Determine the [x, y] coordinate at the center of the cell enclosing the given text.  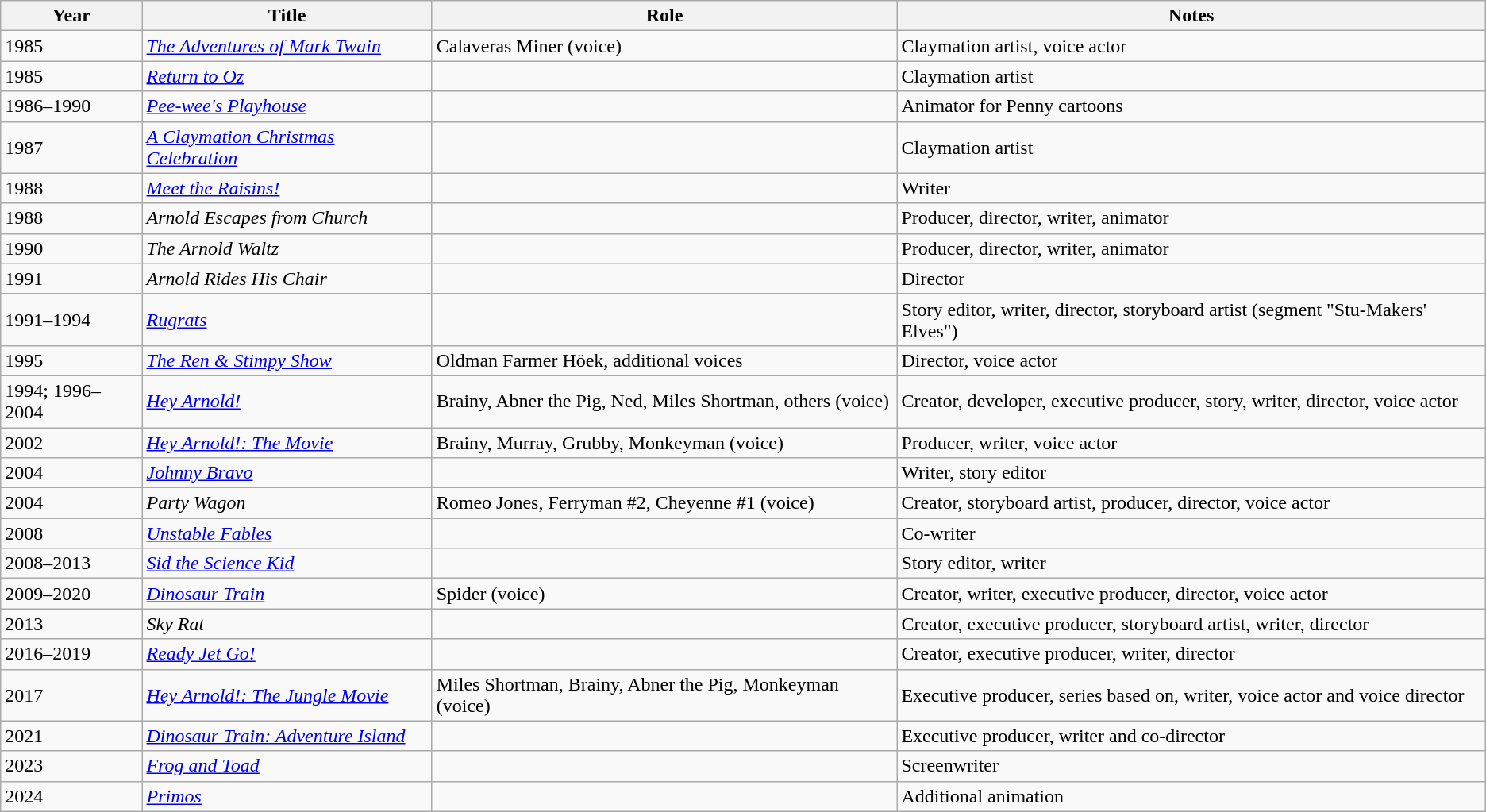
1991–1994 [71, 319]
Romeo Jones, Ferryman #2, Cheyenne #1 (voice) [664, 503]
Story editor, writer [1191, 564]
Ready Jet Go! [287, 654]
Dinosaur Train [287, 594]
Creator, executive producer, writer, director [1191, 654]
Writer, story editor [1191, 473]
2013 [71, 624]
Pee-wee's Playhouse [287, 106]
Hey Arnold!: The Movie [287, 442]
Director [1191, 279]
2002 [71, 442]
Dinosaur Train: Adventure Island [287, 736]
Return to Oz [287, 76]
2024 [71, 796]
2017 [71, 695]
2008 [71, 533]
Sid the Science Kid [287, 564]
Spider (voice) [664, 594]
Brainy, Abner the Pig, Ned, Miles Shortman, others (voice) [664, 402]
Arnold Rides His Chair [287, 279]
2009–2020 [71, 594]
1995 [71, 360]
Creator, developer, executive producer, story, writer, director, voice actor [1191, 402]
Year [71, 16]
Hey Arnold! [287, 402]
The Ren & Stimpy Show [287, 360]
1986–1990 [71, 106]
1994; 1996–2004 [71, 402]
Meet the Raisins! [287, 188]
Miles Shortman, Brainy, Abner the Pig, Monkeyman (voice) [664, 695]
Co-writer [1191, 533]
Director, voice actor [1191, 360]
A Claymation Christmas Celebration [287, 148]
2021 [71, 736]
The Adventures of Mark Twain [287, 46]
Animator for Penny cartoons [1191, 106]
Role [664, 16]
Primos [287, 796]
Creator, executive producer, storyboard artist, writer, director [1191, 624]
Creator, storyboard artist, producer, director, voice actor [1191, 503]
2016–2019 [71, 654]
Executive producer, series based on, writer, voice actor and voice director [1191, 695]
Arnold Escapes from Church [287, 218]
1990 [71, 248]
Notes [1191, 16]
Brainy, Murray, Grubby, Monkeyman (voice) [664, 442]
Creator, writer, executive producer, director, voice actor [1191, 594]
Rugrats [287, 319]
Johnny Bravo [287, 473]
Frog and Toad [287, 766]
Unstable Fables [287, 533]
Additional animation [1191, 796]
Story editor, writer, director, storyboard artist (segment "Stu-Makers' Elves") [1191, 319]
Claymation artist, voice actor [1191, 46]
Executive producer, writer and co-director [1191, 736]
Sky Rat [287, 624]
2023 [71, 766]
The Arnold Waltz [287, 248]
Calaveras Miner (voice) [664, 46]
Oldman Farmer Höek, additional voices [664, 360]
Screenwriter [1191, 766]
2008–2013 [71, 564]
Hey Arnold!: The Jungle Movie [287, 695]
Title [287, 16]
Party Wagon [287, 503]
Producer, writer, voice actor [1191, 442]
1991 [71, 279]
1987 [71, 148]
Writer [1191, 188]
